Locate the cell with the specified text and output its (x, y) center coordinate. 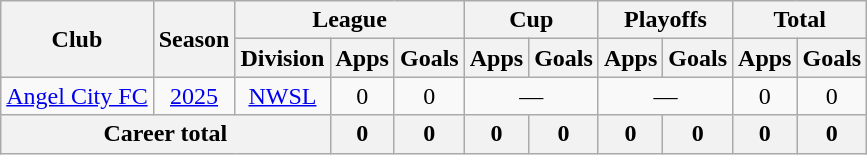
Angel City FC (77, 96)
League (350, 20)
Season (194, 39)
Total (800, 20)
Cup (531, 20)
NWSL (282, 96)
Club (77, 39)
Playoffs (665, 20)
Division (282, 58)
2025 (194, 96)
Career total (166, 134)
